Output the (x, y) coordinate of the center of the cell containing the given text.  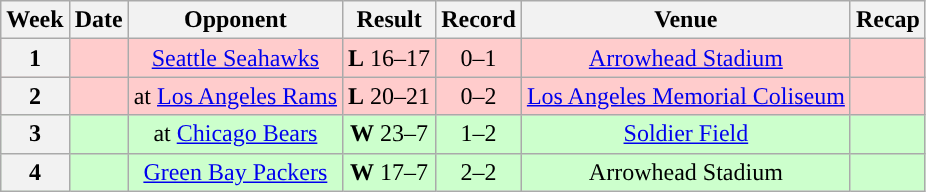
3 (35, 134)
Opponent (235, 20)
Date (98, 20)
Green Bay Packers (235, 172)
Result (390, 20)
at Chicago Bears (235, 134)
W 17–7 (390, 172)
at Los Angeles Rams (235, 96)
0–2 (479, 96)
Recap (888, 20)
1 (35, 58)
Record (479, 20)
L 20–21 (390, 96)
Week (35, 20)
Seattle Seahawks (235, 58)
Soldier Field (686, 134)
2–2 (479, 172)
L 16–17 (390, 58)
0–1 (479, 58)
1–2 (479, 134)
Los Angeles Memorial Coliseum (686, 96)
Venue (686, 20)
W 23–7 (390, 134)
4 (35, 172)
2 (35, 96)
